Search for the cell housing the specified text and yield its (x, y) center coordinate. 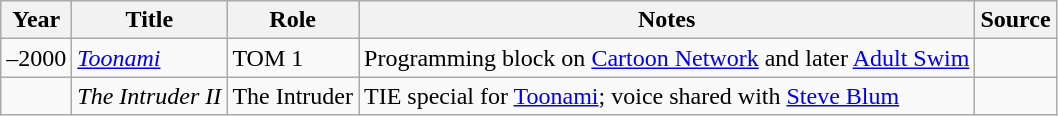
Source (1016, 20)
The Intruder II (150, 96)
Role (293, 20)
TIE special for Toonami; voice shared with Steve Blum (667, 96)
Title (150, 20)
Year (36, 20)
Programming block on Cartoon Network and later Adult Swim (667, 58)
Toonami (150, 58)
The Intruder (293, 96)
TOM 1 (293, 58)
–2000 (36, 58)
Notes (667, 20)
